Provide the [x, y] coordinate of the cell's center where the given text is located.  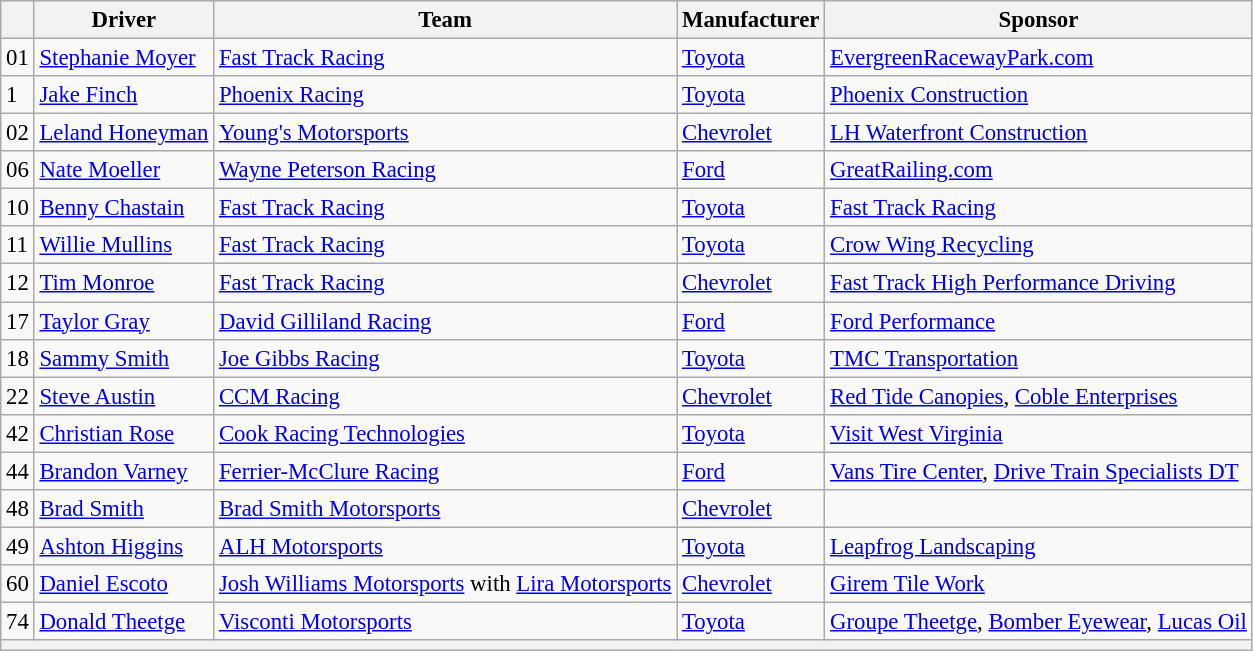
01 [18, 58]
Fast Track High Performance Driving [1038, 283]
Tim Monroe [124, 283]
Willie Mullins [124, 245]
Jake Finch [124, 95]
10 [18, 208]
Nate Moeller [124, 170]
Visit West Virginia [1038, 433]
Brad Smith Motorsports [446, 509]
Young's Motorsports [446, 133]
Crow Wing Recycling [1038, 245]
Brandon Varney [124, 471]
EvergreenRacewayPark.com [1038, 58]
18 [18, 358]
44 [18, 471]
Ashton Higgins [124, 546]
Sponsor [1038, 20]
Wayne Peterson Racing [446, 170]
Red Tide Canopies, Coble Enterprises [1038, 396]
CCM Racing [446, 396]
Phoenix Racing [446, 95]
Steve Austin [124, 396]
Leland Honeyman [124, 133]
Benny Chastain [124, 208]
48 [18, 509]
Leapfrog Landscaping [1038, 546]
Cook Racing Technologies [446, 433]
GreatRailing.com [1038, 170]
06 [18, 170]
Phoenix Construction [1038, 95]
Christian Rose [124, 433]
David Gilliland Racing [446, 321]
12 [18, 283]
22 [18, 396]
Daniel Escoto [124, 584]
Stephanie Moyer [124, 58]
Brad Smith [124, 509]
ALH Motorsports [446, 546]
Manufacturer [751, 20]
Ferrier-McClure Racing [446, 471]
LH Waterfront Construction [1038, 133]
Sammy Smith [124, 358]
TMC Transportation [1038, 358]
Groupe Theetge, Bomber Eyewear, Lucas Oil [1038, 621]
49 [18, 546]
1 [18, 95]
Girem Tile Work [1038, 584]
42 [18, 433]
Vans Tire Center, Drive Train Specialists DT [1038, 471]
Joe Gibbs Racing [446, 358]
Donald Theetge [124, 621]
Taylor Gray [124, 321]
Visconti Motorsports [446, 621]
17 [18, 321]
60 [18, 584]
02 [18, 133]
74 [18, 621]
Team [446, 20]
Ford Performance [1038, 321]
11 [18, 245]
Driver [124, 20]
Josh Williams Motorsports with Lira Motorsports [446, 584]
